Output the [X, Y] coordinate of the center of the cell containing the given text.  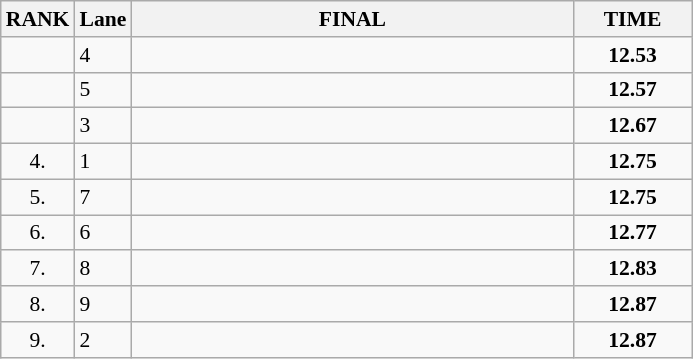
5 [102, 90]
7. [38, 269]
2 [102, 340]
12.77 [632, 233]
8 [102, 269]
12.53 [632, 55]
12.83 [632, 269]
4 [102, 55]
6 [102, 233]
9. [38, 340]
12.57 [632, 90]
5. [38, 197]
12.67 [632, 126]
3 [102, 126]
TIME [632, 19]
4. [38, 162]
FINAL [352, 19]
7 [102, 197]
Lane [102, 19]
RANK [38, 19]
9 [102, 304]
6. [38, 233]
1 [102, 162]
8. [38, 304]
